Determine the (X, Y) coordinate at the center of the cell enclosing the given text.  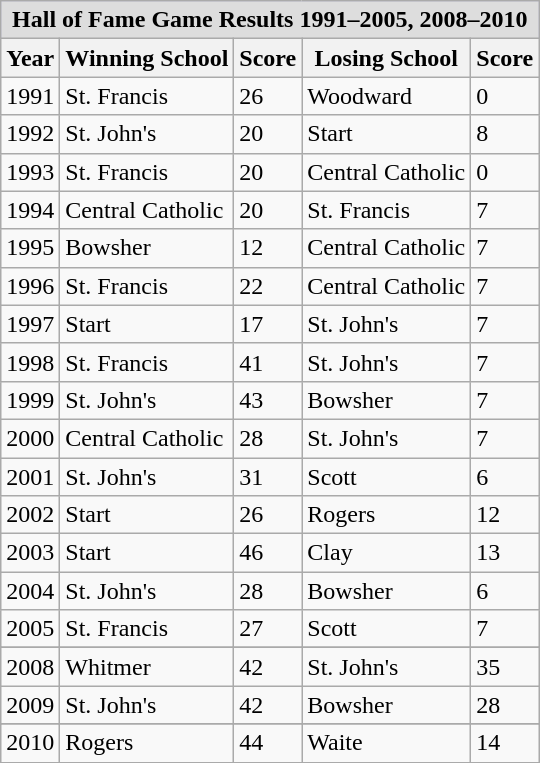
22 (268, 286)
Whitmer (147, 667)
2000 (30, 438)
2002 (30, 515)
2004 (30, 591)
46 (268, 553)
Winning School (147, 58)
1996 (30, 286)
44 (268, 743)
2001 (30, 477)
27 (268, 629)
8 (505, 134)
2010 (30, 743)
14 (505, 743)
41 (268, 362)
1994 (30, 210)
35 (505, 667)
1997 (30, 324)
Year (30, 58)
43 (268, 400)
Losing School (386, 58)
2009 (30, 705)
Hall of Fame Game Results 1991–2005, 2008–2010 (270, 20)
2003 (30, 553)
Woodward (386, 96)
1992 (30, 134)
2005 (30, 629)
1998 (30, 362)
17 (268, 324)
Waite (386, 743)
31 (268, 477)
1993 (30, 172)
Clay (386, 553)
2008 (30, 667)
1991 (30, 96)
1999 (30, 400)
1995 (30, 248)
13 (505, 553)
